Output the (x, y) coordinate of the center of the cell containing the given text.  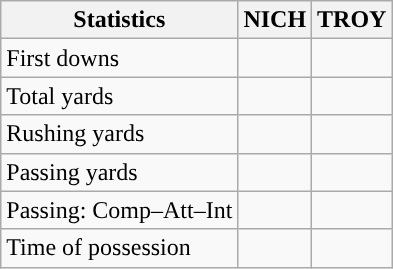
First downs (120, 58)
Time of possession (120, 248)
TROY (352, 20)
Passing yards (120, 172)
Statistics (120, 20)
Total yards (120, 96)
NICH (275, 20)
Passing: Comp–Att–Int (120, 210)
Rushing yards (120, 134)
